Return the [X, Y] coordinate for the center point of the cell that contains the specified text.  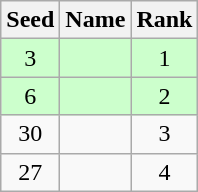
4 [164, 172]
27 [30, 172]
6 [30, 96]
Rank [164, 20]
2 [164, 96]
Seed [30, 20]
Name [96, 20]
30 [30, 134]
1 [164, 58]
